Pinpoint the cell where the given text exists, returning its [X, Y] midpoint coordinate. 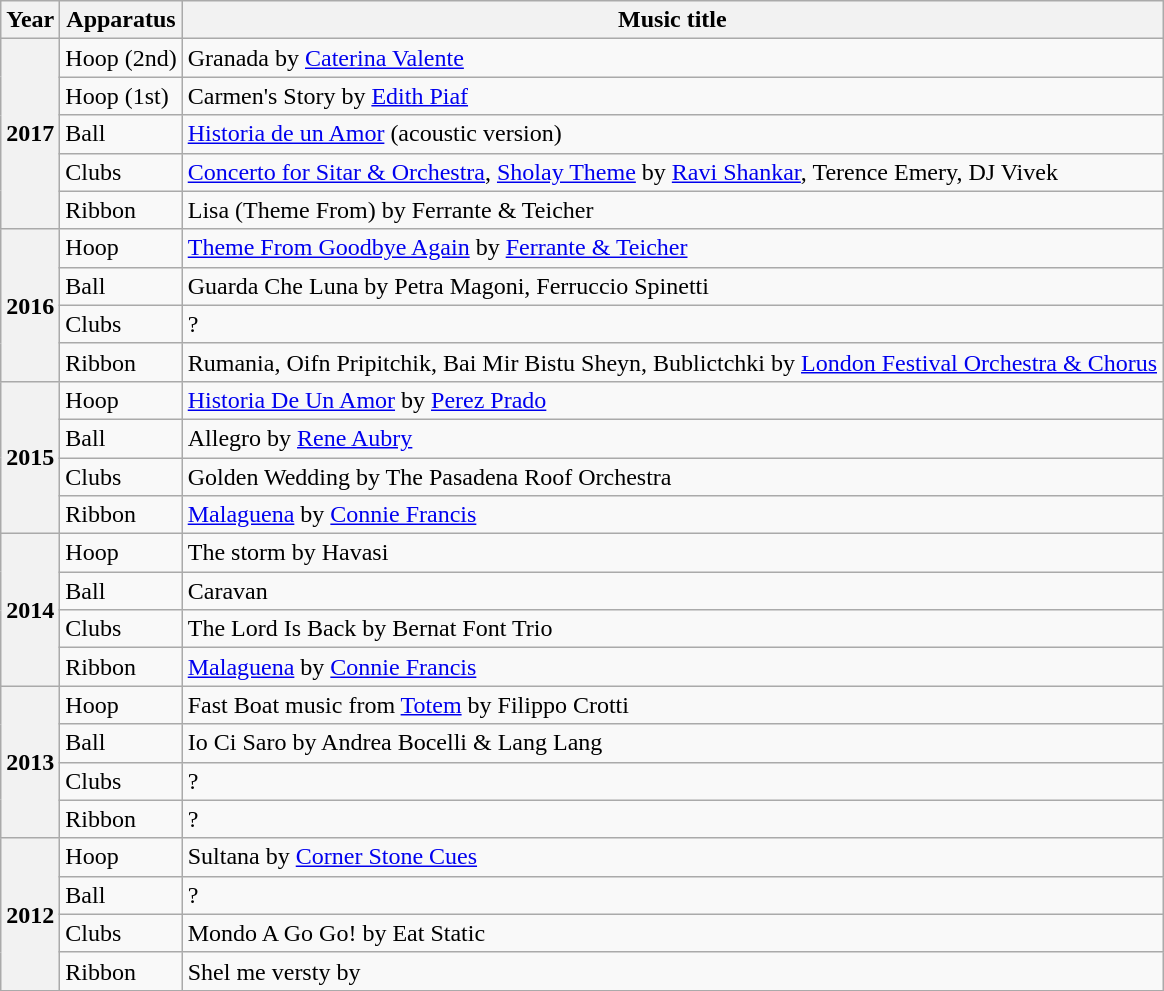
Fast Boat music from Totem by Filippo Crotti [672, 705]
Allegro by Rene Aubry [672, 438]
Rumania, Oifn Pripitchik, Bai Mir Bistu Sheyn, Bublictchki by London Festival Orchestra & Chorus [672, 362]
Year [30, 20]
2017 [30, 134]
Apparatus [121, 20]
Concerto for Sitar & Orchestra, Sholay Theme by Ravi Shankar, Terence Emery, DJ Vivek [672, 172]
Caravan [672, 591]
Golden Wedding by The Pasadena Roof Orchestra [672, 477]
Music title [672, 20]
Hoop (1st) [121, 96]
The Lord Is Back by Bernat Font Trio [672, 629]
The storm by Havasi [672, 553]
Theme From Goodbye Again by Ferrante & Teicher [672, 248]
Guarda Che Luna by Petra Magoni, Ferruccio Spinetti [672, 286]
Historia de un Amor (acoustic version) [672, 134]
Sultana by Corner Stone Cues [672, 857]
Shel me versty by [672, 971]
Carmen's Story by Edith Piaf [672, 96]
2014 [30, 610]
Granada by Caterina Valente [672, 58]
Lisa (Theme From) by Ferrante & Teicher [672, 210]
2012 [30, 914]
Hoop (2nd) [121, 58]
Io Ci Saro by Andrea Bocelli & Lang Lang [672, 743]
Historia De Un Amor by Perez Prado [672, 400]
Mondo A Go Go! by Eat Static [672, 933]
2016 [30, 305]
2013 [30, 762]
2015 [30, 457]
